From the cell containing the given text, extract its center point as [x, y] coordinate. 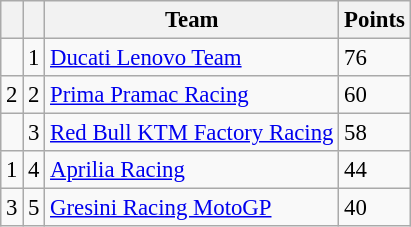
44 [374, 170]
Red Bull KTM Factory Racing [192, 133]
5 [34, 208]
Aprilia Racing [192, 170]
Prima Pramac Racing [192, 95]
Ducati Lenovo Team [192, 58]
4 [34, 170]
Team [192, 20]
Gresini Racing MotoGP [192, 208]
40 [374, 208]
Points [374, 20]
60 [374, 95]
58 [374, 133]
76 [374, 58]
